Output the (X, Y) coordinate of the center of the cell containing the given text.  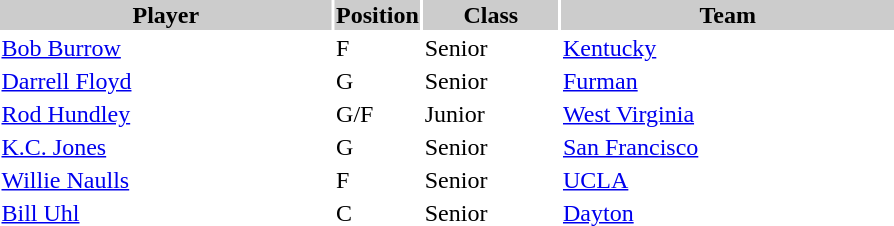
UCLA (728, 180)
Position (378, 15)
Furman (728, 81)
Player (166, 15)
Class (490, 15)
Team (728, 15)
Bob Burrow (166, 48)
Willie Naulls (166, 180)
Rod Hundley (166, 114)
Kentucky (728, 48)
West Virginia (728, 114)
Junior (490, 114)
San Francisco (728, 147)
G/F (378, 114)
Darrell Floyd (166, 81)
K.C. Jones (166, 147)
